Scan for the cell matching the given text and deliver its (x, y) coordinate at center. 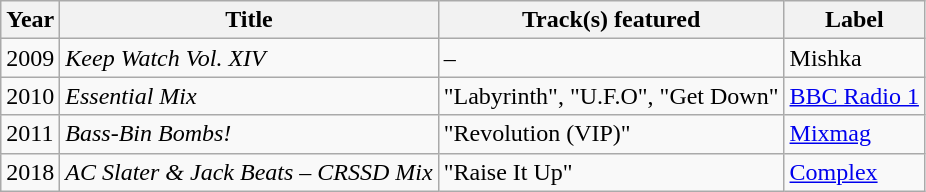
Mixmag (854, 134)
Keep Watch Vol. XIV (249, 58)
2018 (30, 172)
– (611, 58)
Track(s) featured (611, 20)
Mishka (854, 58)
2011 (30, 134)
Bass-Bin Bombs! (249, 134)
Essential Mix (249, 96)
Complex (854, 172)
"Revolution (VIP)" (611, 134)
"Labyrinth", "U.F.O", "Get Down" (611, 96)
2009 (30, 58)
Label (854, 20)
2010 (30, 96)
BBC Radio 1 (854, 96)
"Raise It Up" (611, 172)
Title (249, 20)
AC Slater & Jack Beats – CRSSD Mix (249, 172)
Year (30, 20)
